Return the [X, Y] coordinate for the center point of the cell that contains the specified text.  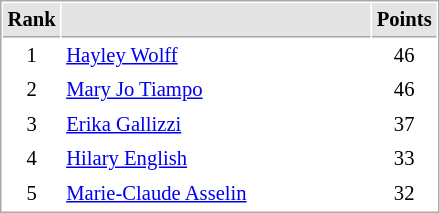
5 [32, 194]
37 [404, 124]
4 [32, 158]
1 [32, 56]
Marie-Claude Asselin [216, 194]
Hilary English [216, 158]
3 [32, 124]
33 [404, 158]
Points [404, 20]
Hayley Wolff [216, 56]
Mary Jo Tiampo [216, 90]
Erika Gallizzi [216, 124]
2 [32, 90]
Rank [32, 20]
32 [404, 194]
